Return the [x, y] coordinate for the center point of the cell that contains the specified text.  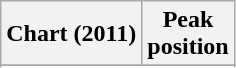
Chart (2011) [72, 34]
Peakposition [188, 34]
